For the text-containing cell, return its midpoint in (x, y) coordinate format. 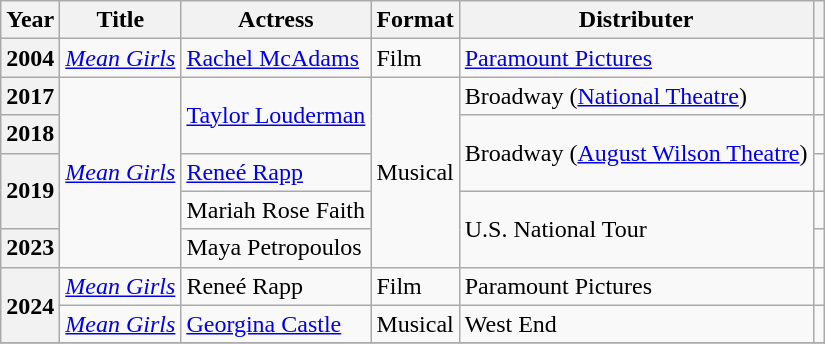
Distributer (636, 20)
Actress (276, 20)
West End (636, 324)
Maya Petropoulos (276, 248)
Taylor Louderman (276, 115)
Mariah Rose Faith (276, 210)
2019 (30, 191)
2018 (30, 134)
2004 (30, 58)
Broadway (August Wilson Theatre) (636, 153)
2017 (30, 96)
2023 (30, 248)
Georgina Castle (276, 324)
Year (30, 20)
Title (120, 20)
Format (415, 20)
U.S. National Tour (636, 229)
2024 (30, 305)
Rachel McAdams (276, 58)
Broadway (National Theatre) (636, 96)
